Detect which cell encompasses the target text, then output its (x, y) center coordinate. 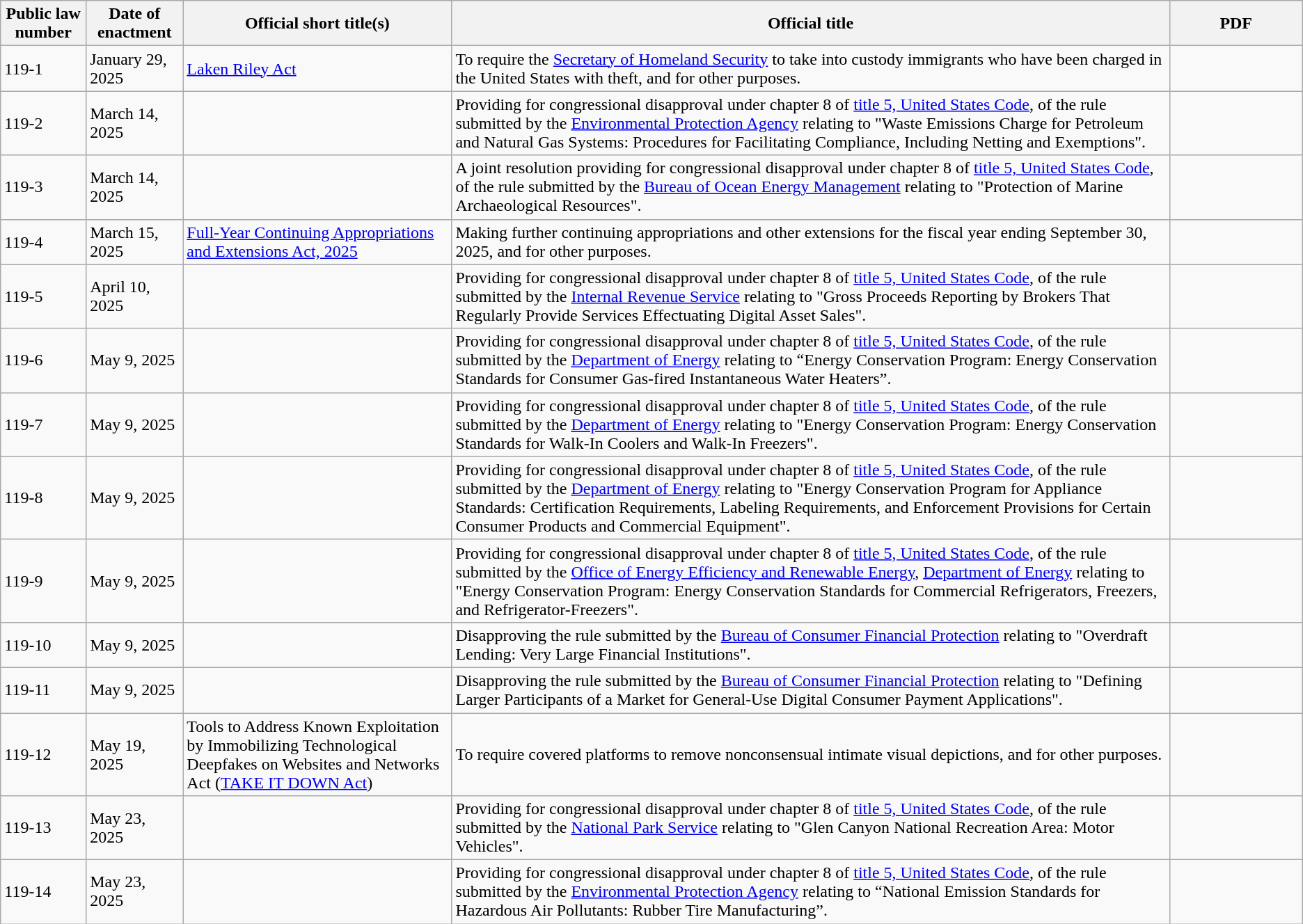
Full-Year Continuing Appropriations and Extensions Act, 2025 (317, 242)
Making further continuing appropriations and other extensions for the fiscal year ending September 30, 2025, and for other purposes. (810, 242)
Official title (810, 24)
March 15, 2025 (135, 242)
119-4 (43, 242)
Date of enactment (135, 24)
119-8 (43, 498)
119-6 (43, 360)
PDF (1236, 24)
119-2 (43, 123)
119-13 (43, 828)
May 19, 2025 (135, 754)
Laken Riley Act (317, 68)
119-7 (43, 424)
119-5 (43, 296)
January 29, 2025 (135, 68)
To require covered platforms to remove nonconsensual intimate visual depictions, and for other purposes. (810, 754)
119-12 (43, 754)
119-9 (43, 580)
119-10 (43, 644)
119-3 (43, 187)
Public law number (43, 24)
119-11 (43, 690)
119-14 (43, 892)
119-1 (43, 68)
Disapproving the rule submitted by the Bureau of Consumer Financial Protection relating to "Overdraft Lending: Very Large Financial Institutions". (810, 644)
Official short title(s) (317, 24)
April 10, 2025 (135, 296)
Tools to Address Known Exploitation by Immobilizing Technological Deepfakes on Websites and Networks Act (TAKE IT DOWN Act) (317, 754)
